From the cell containing the given text, extract its center point as [X, Y] coordinate. 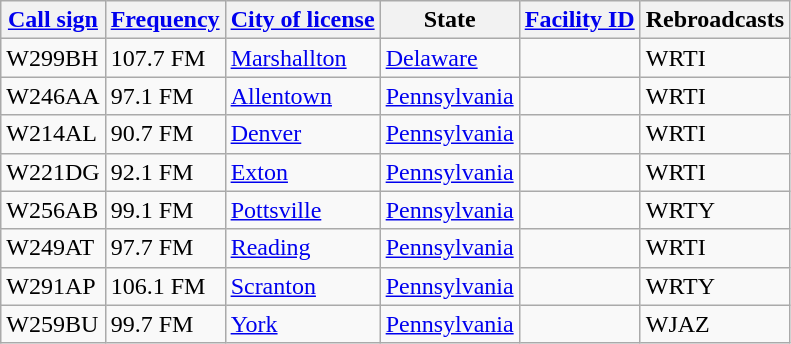
Delaware [450, 58]
W249AT [53, 248]
Call sign [53, 20]
92.1 FM [165, 172]
Allentown [302, 96]
97.7 FM [165, 248]
Rebroadcasts [714, 20]
Exton [302, 172]
Scranton [302, 286]
97.1 FM [165, 96]
Reading [302, 248]
Denver [302, 134]
106.1 FM [165, 286]
W221DG [53, 172]
Frequency [165, 20]
York [302, 324]
W259BU [53, 324]
99.1 FM [165, 210]
WJAZ [714, 324]
W291AP [53, 286]
W214AL [53, 134]
W246AA [53, 96]
State [450, 20]
Pottsville [302, 210]
City of license [302, 20]
W256AB [53, 210]
90.7 FM [165, 134]
Marshallton [302, 58]
Facility ID [580, 20]
99.7 FM [165, 324]
W299BH [53, 58]
107.7 FM [165, 58]
